Find where the given text appears and provide that cell's center as [x, y] coordinate. 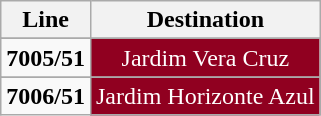
7006/51 [46, 96]
7005/51 [46, 58]
Jardim Vera Cruz [205, 58]
Jardim Horizonte Azul [205, 96]
Destination [205, 20]
Line [46, 20]
